Pinpoint the cell where the given text exists, returning its (X, Y) midpoint coordinate. 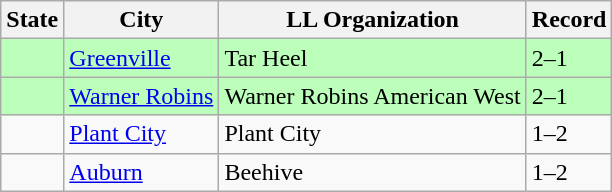
Record (569, 20)
Greenville (142, 58)
State (32, 20)
Auburn (142, 172)
City (142, 20)
Beehive (372, 172)
Warner Robins (142, 96)
LL Organization (372, 20)
Warner Robins American West (372, 96)
Tar Heel (372, 58)
